Return the [X, Y] coordinate for the center point of the cell that contains the specified text.  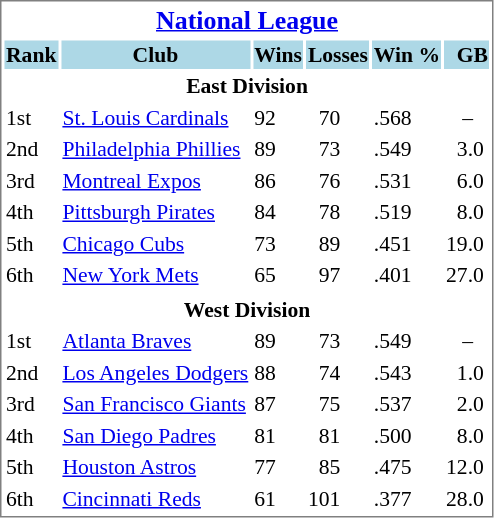
75 [338, 404]
.401 [406, 275]
San Diego Padres [156, 436]
Atlanta Braves [156, 341]
New York Mets [156, 275]
101 [338, 498]
Rank [30, 54]
Montreal Expos [156, 180]
National League [246, 20]
77 [278, 467]
12.0 [468, 467]
6.0 [468, 180]
70 [338, 118]
.475 [406, 467]
.377 [406, 498]
19.0 [468, 244]
27.0 [468, 275]
GB [468, 54]
76 [338, 180]
.531 [406, 180]
.451 [406, 244]
1.0 [468, 372]
88 [278, 372]
San Francisco Giants [156, 404]
2.0 [468, 404]
3.0 [468, 149]
97 [338, 275]
84 [278, 212]
.500 [406, 436]
86 [278, 180]
Win % [406, 54]
Cincinnati Reds [156, 498]
St. Louis Cardinals [156, 118]
Wins [278, 54]
.543 [406, 372]
.537 [406, 404]
85 [338, 467]
Chicago Cubs [156, 244]
Houston Astros [156, 467]
65 [278, 275]
East Division [246, 86]
92 [278, 118]
61 [278, 498]
Philadelphia Phillies [156, 149]
Pittsburgh Pirates [156, 212]
28.0 [468, 498]
Los Angeles Dodgers [156, 372]
Losses [338, 54]
78 [338, 212]
.519 [406, 212]
West Division [246, 310]
87 [278, 404]
.568 [406, 118]
Club [156, 54]
74 [338, 372]
